Locate the cell with the specified text and output its (X, Y) center coordinate. 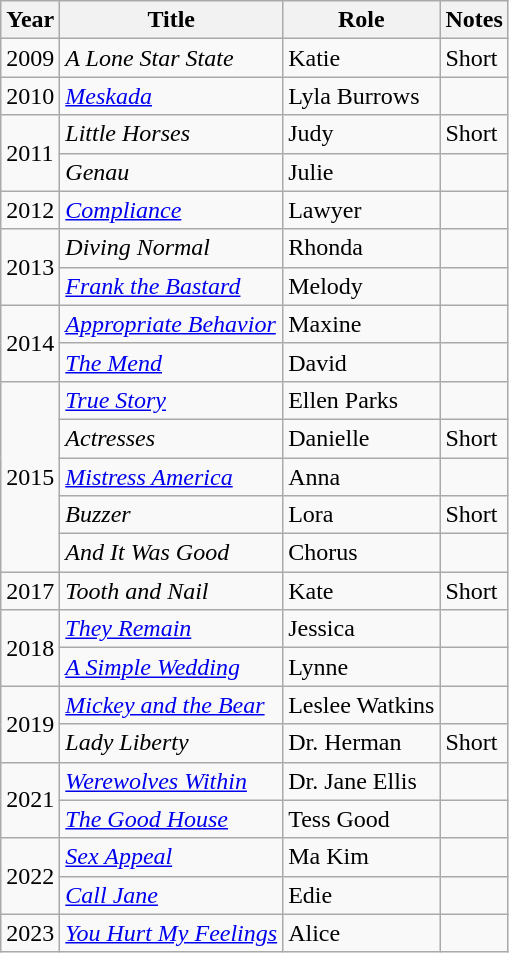
Katie (362, 58)
Jessica (362, 629)
Notes (474, 20)
Year (30, 20)
Anna (362, 477)
They Remain (172, 629)
Kate (362, 591)
Diving Normal (172, 248)
Compliance (172, 210)
Ellen Parks (362, 400)
2010 (30, 96)
2023 (30, 933)
Lady Liberty (172, 743)
Maxine (362, 324)
Werewolves Within (172, 781)
2014 (30, 343)
Lynne (362, 667)
Title (172, 20)
Edie (362, 895)
2019 (30, 724)
Mickey and the Bear (172, 705)
Sex Appeal (172, 857)
Tooth and Nail (172, 591)
2015 (30, 476)
Dr. Herman (362, 743)
The Mend (172, 362)
Chorus (362, 553)
2021 (30, 800)
Lora (362, 515)
Tess Good (362, 819)
Danielle (362, 438)
You Hurt My Feelings (172, 933)
A Simple Wedding (172, 667)
Genau (172, 172)
Dr. Jane Ellis (362, 781)
Julie (362, 172)
Appropriate Behavior (172, 324)
2017 (30, 591)
Role (362, 20)
Rhonda (362, 248)
Ma Kim (362, 857)
Frank the Bastard (172, 286)
2022 (30, 876)
2013 (30, 267)
True Story (172, 400)
Call Jane (172, 895)
Leslee Watkins (362, 705)
Buzzer (172, 515)
Judy (362, 134)
Alice (362, 933)
Meskada (172, 96)
2012 (30, 210)
Mistress America (172, 477)
A Lone Star State (172, 58)
Little Horses (172, 134)
Actresses (172, 438)
2018 (30, 648)
Lyla Burrows (362, 96)
David (362, 362)
And It Was Good (172, 553)
The Good House (172, 819)
2009 (30, 58)
2011 (30, 153)
Melody (362, 286)
Lawyer (362, 210)
